Identify which cell holds the provided text, then report its [X, Y] central coordinate. 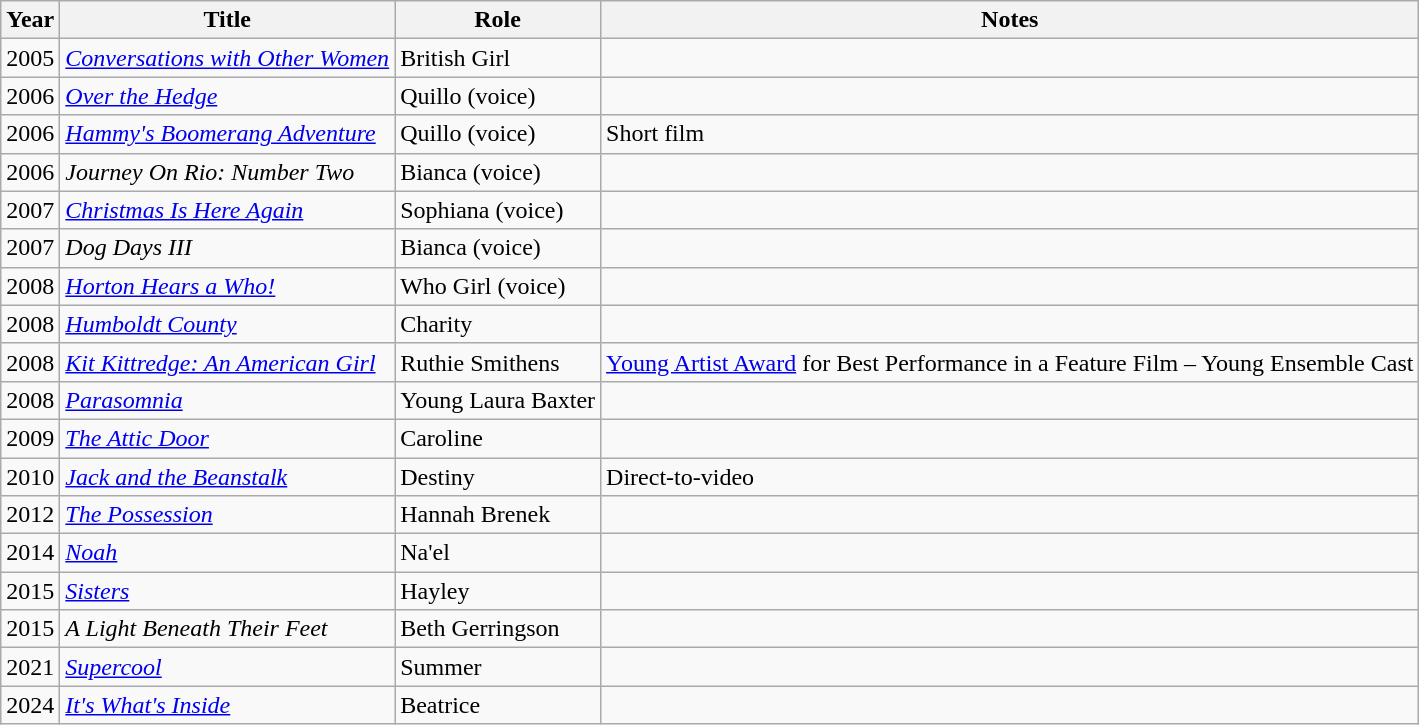
The Attic Door [228, 438]
Parasomnia [228, 400]
Short film [1010, 134]
Hayley [498, 591]
Who Girl (voice) [498, 286]
2009 [30, 438]
Young Artist Award for Best Performance in a Feature Film – Young Ensemble Cast [1010, 362]
2012 [30, 515]
Destiny [498, 477]
Ruthie Smithens [498, 362]
2010 [30, 477]
Horton Hears a Who! [228, 286]
Christmas Is Here Again [228, 210]
Sisters [228, 591]
Supercool [228, 667]
Young Laura Baxter [498, 400]
The Possession [228, 515]
Charity [498, 324]
A Light Beneath Their Feet [228, 629]
Summer [498, 667]
2014 [30, 553]
Notes [1010, 20]
Hannah Brenek [498, 515]
Role [498, 20]
Kit Kittredge: An American Girl [228, 362]
It's What's Inside [228, 705]
2024 [30, 705]
Na'el [498, 553]
Over the Hedge [228, 96]
Humboldt County [228, 324]
Sophiana (voice) [498, 210]
Conversations with Other Women [228, 58]
Direct-to-video [1010, 477]
Year [30, 20]
Journey On Rio: Number Two [228, 172]
2021 [30, 667]
Noah [228, 553]
Jack and the Beanstalk [228, 477]
Dog Days III [228, 248]
Beatrice [498, 705]
Beth Gerringson [498, 629]
Caroline [498, 438]
British Girl [498, 58]
Title [228, 20]
Hammy's Boomerang Adventure [228, 134]
2005 [30, 58]
